Return (X, Y) of the center of cell containing provided text 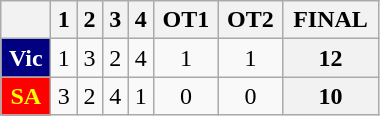
FINAL (331, 20)
OT1 (186, 20)
SA (26, 96)
12 (331, 58)
Vic (26, 58)
OT2 (250, 20)
10 (331, 96)
